Detect which cell encompasses the target text, then output its (X, Y) center coordinate. 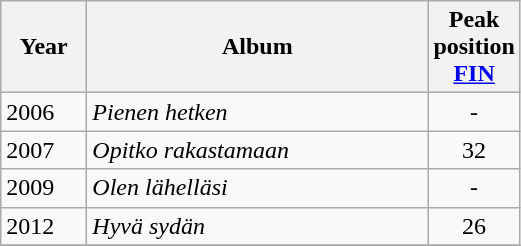
PeakpositionFIN (474, 47)
2012 (44, 226)
26 (474, 226)
Pienen hetken (258, 112)
Year (44, 47)
Hyvä sydän (258, 226)
Opitko rakastamaan (258, 150)
2007 (44, 150)
2006 (44, 112)
Album (258, 47)
2009 (44, 188)
32 (474, 150)
Olen lähelläsi (258, 188)
